Provide the (X, Y) coordinate of the cell's center where the given text is located.  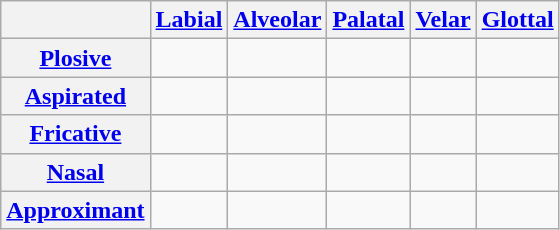
Nasal (76, 172)
Approximant (76, 210)
Labial (189, 20)
Velar (443, 20)
Glottal (518, 20)
Palatal (368, 20)
Alveolar (278, 20)
Aspirated (76, 96)
Fricative (76, 134)
Plosive (76, 58)
